Identify which cell holds the provided text, then report its [X, Y] central coordinate. 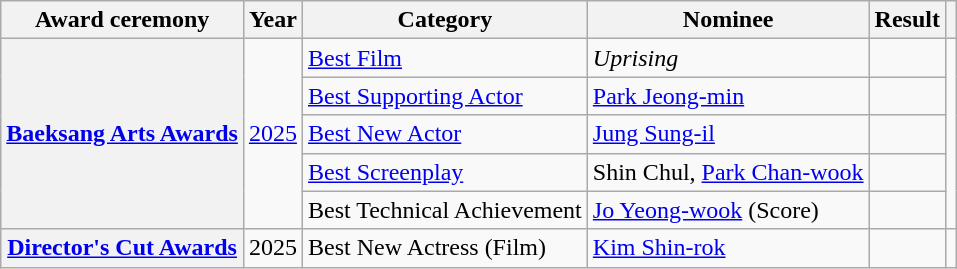
Award ceremony [122, 20]
Best Film [444, 58]
Best New Actor [444, 134]
Jung Sung-il [728, 134]
Category [444, 20]
Uprising [728, 58]
Nominee [728, 20]
Best Supporting Actor [444, 96]
Director's Cut Awards [122, 248]
Kim Shin-rok [728, 248]
Best Technical Achievement [444, 210]
Year [272, 20]
Jo Yeong-wook (Score) [728, 210]
Baeksang Arts Awards [122, 134]
Park Jeong-min [728, 96]
Best New Actress (Film) [444, 248]
Result [907, 20]
Best Screenplay [444, 172]
Shin Chul, Park Chan-wook [728, 172]
